Detect which cell encompasses the target text, then output its [x, y] center coordinate. 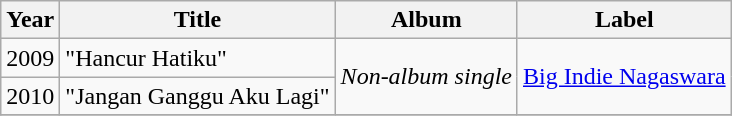
Year [30, 20]
2009 [30, 58]
Album [426, 20]
2010 [30, 96]
Big Indie Nagaswara [624, 77]
Title [198, 20]
Label [624, 20]
"Hancur Hatiku" [198, 58]
Non-album single [426, 77]
"Jangan Ganggu Aku Lagi" [198, 96]
